Detect which cell encompasses the target text, then output its (X, Y) center coordinate. 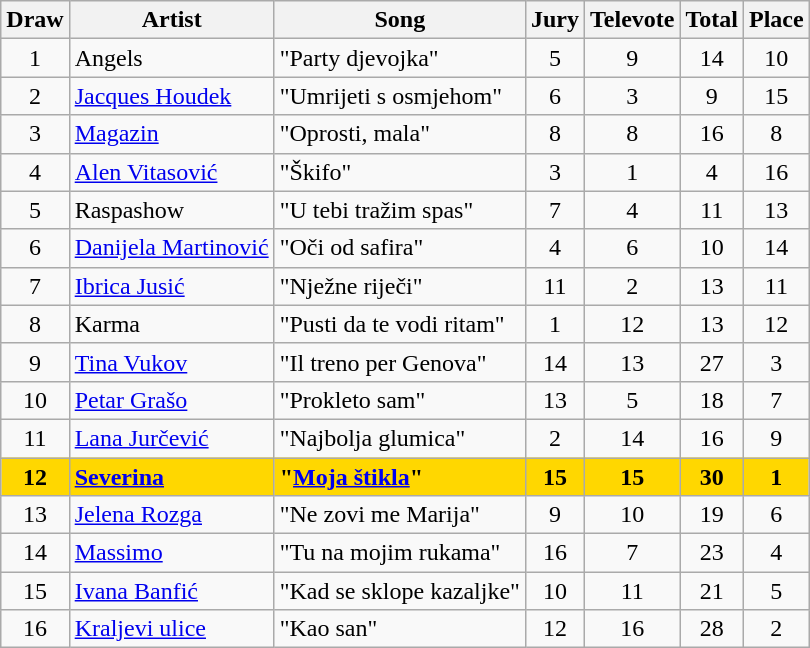
Severina (172, 477)
Massimo (172, 553)
Magazin (172, 134)
"Pusti da te vodi ritam" (400, 324)
27 (712, 362)
Danijela Martinović (172, 248)
28 (712, 629)
Jelena Rozga (172, 515)
30 (712, 477)
"Ne zovi me Marija" (400, 515)
"Kad se sklope kazaljke" (400, 591)
Place (777, 20)
21 (712, 591)
Karma (172, 324)
"Prokleto sam" (400, 400)
"Umrijeti s osmjehom" (400, 96)
19 (712, 515)
23 (712, 553)
"Party djevojka" (400, 58)
Jacques Houdek (172, 96)
Ivana Banfić (172, 591)
Lana Jurčević (172, 438)
"Najbolja glumica" (400, 438)
"Tu na mojim rukama" (400, 553)
Song (400, 20)
Petar Grašo (172, 400)
Artist (172, 20)
Total (712, 20)
"Kao san" (400, 629)
"Moja štikla" (400, 477)
"Il treno per Genova" (400, 362)
Raspashow (172, 210)
"Nježne riječi" (400, 286)
Televote (632, 20)
"Oči od safira" (400, 248)
Angels (172, 58)
Draw (35, 20)
"U tebi tražim spas" (400, 210)
Jury (554, 20)
Alen Vitasović (172, 172)
Ibrica Jusić (172, 286)
Kraljevi ulice (172, 629)
Tina Vukov (172, 362)
"Oprosti, mala" (400, 134)
18 (712, 400)
"Škifo" (400, 172)
